Capture the cell that displays the provided text and extract its [X, Y] central coordinate. 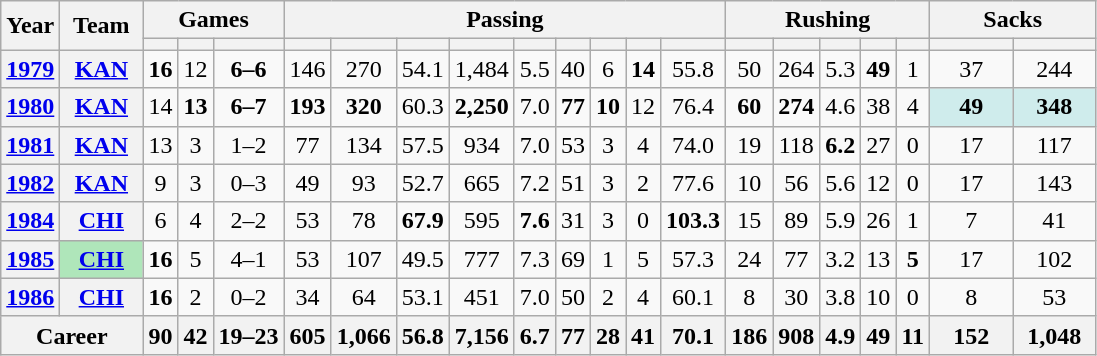
57.5 [422, 145]
6.7 [534, 335]
60.3 [422, 107]
34 [308, 297]
Year [30, 26]
56 [796, 183]
934 [482, 145]
57.3 [694, 259]
5.3 [840, 69]
270 [364, 69]
Games [214, 20]
89 [796, 221]
152 [972, 335]
264 [796, 69]
60.1 [694, 297]
5.5 [534, 69]
Passing [505, 20]
6–7 [248, 107]
274 [796, 107]
908 [796, 335]
193 [308, 107]
67.9 [422, 221]
107 [364, 259]
146 [308, 69]
117 [1054, 145]
90 [160, 335]
1985 [30, 259]
64 [364, 297]
2,250 [482, 107]
7 [972, 221]
19 [750, 145]
38 [878, 107]
42 [196, 335]
2–2 [248, 221]
93 [364, 183]
3.2 [840, 259]
1982 [30, 183]
37 [972, 69]
9 [160, 183]
51 [572, 183]
77.6 [694, 183]
26 [878, 221]
1979 [30, 69]
30 [796, 297]
7.6 [534, 221]
27 [878, 145]
348 [1054, 107]
Sacks [1013, 20]
54.1 [422, 69]
11 [913, 335]
143 [1054, 183]
49.5 [422, 259]
1986 [30, 297]
74.0 [694, 145]
0–3 [248, 183]
55.8 [694, 69]
1,484 [482, 69]
19–23 [248, 335]
0–2 [248, 297]
60 [750, 107]
320 [364, 107]
777 [482, 259]
Rushing [828, 20]
102 [1054, 259]
244 [1054, 69]
31 [572, 221]
Team [102, 26]
52.7 [422, 183]
1,066 [364, 335]
Career [72, 335]
56.8 [422, 335]
3.8 [840, 297]
1,048 [1054, 335]
28 [608, 335]
7.3 [534, 259]
665 [482, 183]
595 [482, 221]
70.1 [694, 335]
24 [750, 259]
7,156 [482, 335]
5.9 [840, 221]
1981 [30, 145]
1–2 [248, 145]
53.1 [422, 297]
4.9 [840, 335]
5.6 [840, 183]
15 [750, 221]
4–1 [248, 259]
103.3 [694, 221]
186 [750, 335]
7.2 [534, 183]
1980 [30, 107]
451 [482, 297]
6–6 [248, 69]
78 [364, 221]
118 [796, 145]
40 [572, 69]
69 [572, 259]
4.6 [840, 107]
6.2 [840, 145]
1984 [30, 221]
76.4 [694, 107]
134 [364, 145]
605 [308, 335]
